Locate the cell with the specified text and output its [x, y] center coordinate. 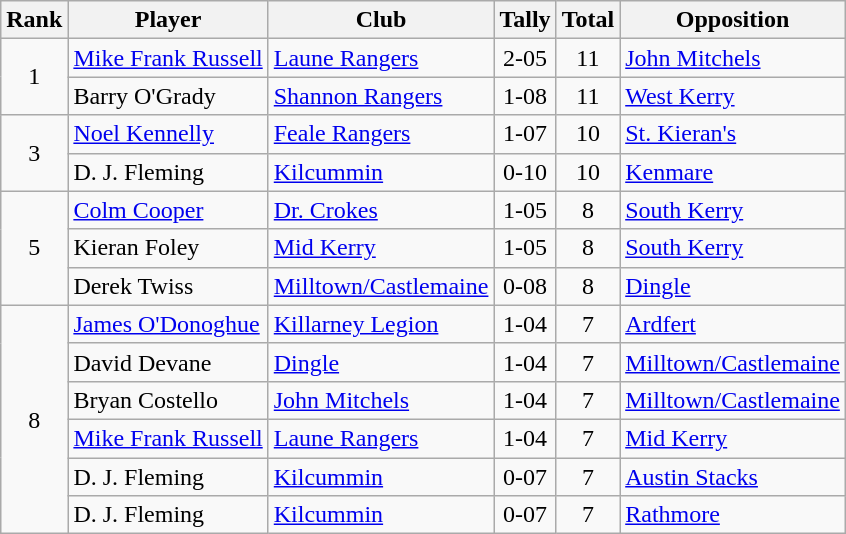
Barry O'Grady [168, 96]
Killarney Legion [381, 324]
Shannon Rangers [381, 96]
Rathmore [733, 515]
Club [381, 20]
0-08 [525, 286]
Kenmare [733, 172]
Derek Twiss [168, 286]
Tally [525, 20]
0-10 [525, 172]
Colm Cooper [168, 210]
James O'Donoghue [168, 324]
Ardfert [733, 324]
Opposition [733, 20]
1-07 [525, 134]
Austin Stacks [733, 477]
1-08 [525, 96]
West Kerry [733, 96]
Kieran Foley [168, 248]
1 [34, 77]
Player [168, 20]
3 [34, 153]
5 [34, 248]
St. Kieran's [733, 134]
David Devane [168, 362]
Noel Kennelly [168, 134]
Total [588, 20]
Rank [34, 20]
2-05 [525, 58]
Dr. Crokes [381, 210]
Feale Rangers [381, 134]
Bryan Costello [168, 400]
